Detect which cell encompasses the target text, then output its [X, Y] center coordinate. 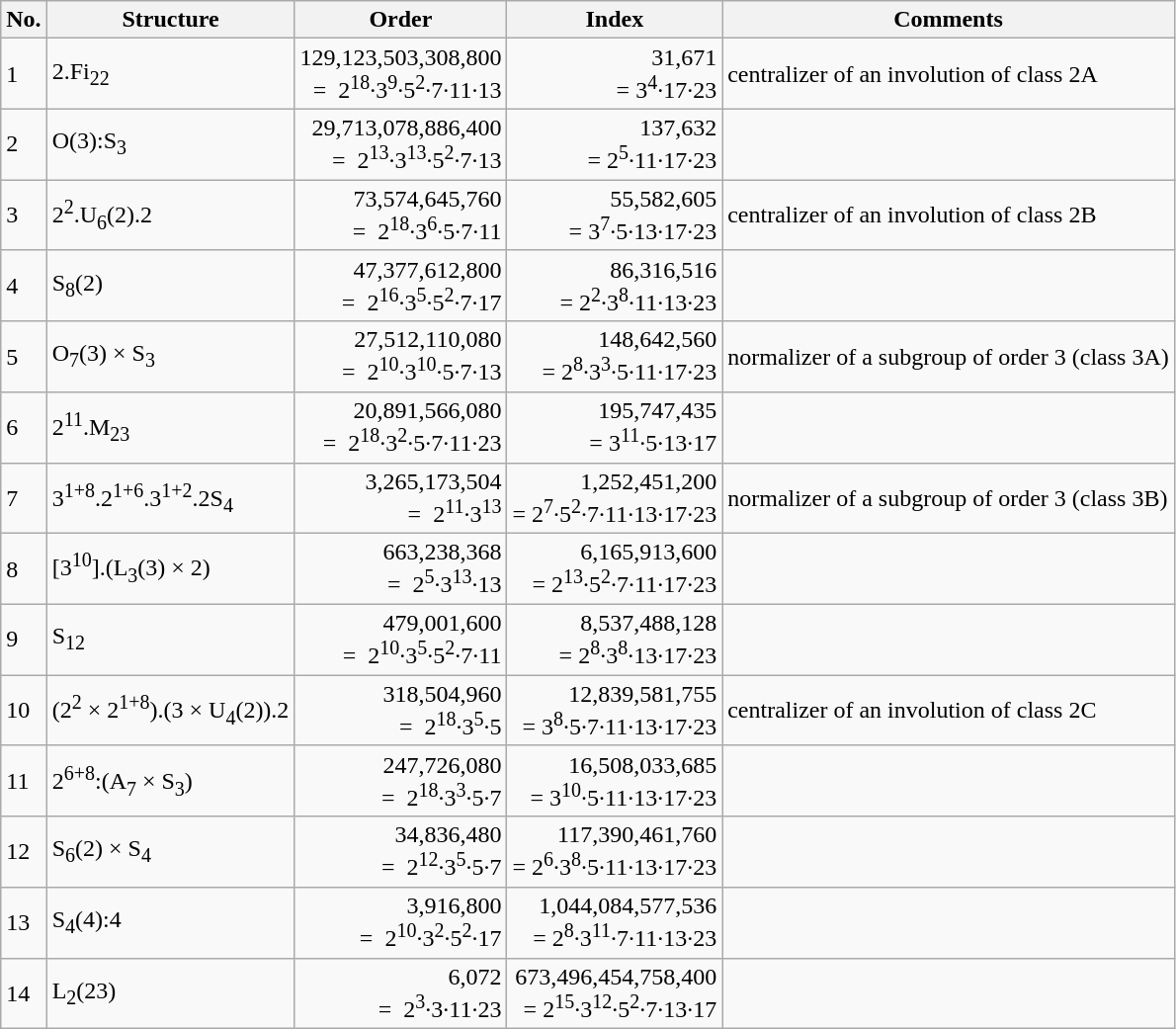
318,504,960 = 218·35·5 [401, 711]
4 [24, 286]
1 [24, 74]
No. [24, 20]
31+8.21+6.31+2.2S4 [170, 498]
195,747,435= 311·5·13·17 [615, 428]
2.Fi22 [170, 74]
(22 × 21+8).(3 × U4(2)).2 [170, 711]
211.M23 [170, 428]
12,839,581,755= 38·5·7·11·13·17·23 [615, 711]
27,512,110,080 = 210·310·5·7·13 [401, 357]
47,377,612,800 = 216·35·52·7·17 [401, 286]
11 [24, 781]
22.U6(2).2 [170, 215]
479,001,600 = 210·35·52·7·11 [401, 640]
normalizer of a subgroup of order 3 (class 3A) [949, 357]
5 [24, 357]
129,123,503,308,800 = 218·39·52·7·11·13 [401, 74]
137,632= 25·11·17·23 [615, 144]
16,508,033,685= 310·5·11·13·17·23 [615, 781]
S8(2) [170, 286]
86,316,516= 22·38·11·13·23 [615, 286]
O(3):S3 [170, 144]
centralizer of an involution of class 2C [949, 711]
8 [24, 569]
S4(4):4 [170, 922]
Index [615, 20]
6 [24, 428]
S6(2) × S4 [170, 852]
6,072 = 23·3·11·23 [401, 993]
247,726,080 = 218·33·5·7 [401, 781]
10 [24, 711]
Order [401, 20]
20,891,566,080 = 218·32·5·7·11·23 [401, 428]
26+8:(A7 × S3) [170, 781]
normalizer of a subgroup of order 3 (class 3B) [949, 498]
3 [24, 215]
117,390,461,760= 26·38·5·11·13·17·23 [615, 852]
3,265,173,504 = 211·313 [401, 498]
[310].(L3(3) × 2) [170, 569]
2 [24, 144]
55,582,605= 37·5·13·17·23 [615, 215]
73,574,645,760 = 218·36·5·7·11 [401, 215]
1,252,451,200= 27·52·7·11·13·17·23 [615, 498]
14 [24, 993]
13 [24, 922]
L2(23) [170, 993]
centralizer of an involution of class 2B [949, 215]
31,671= 34·17·23 [615, 74]
Comments [949, 20]
centralizer of an involution of class 2A [949, 74]
S12 [170, 640]
6,165,913,600= 213·52·7·11·17·23 [615, 569]
12 [24, 852]
1,044,084,577,536= 28·311·7·11·13·23 [615, 922]
663,238,368 = 25·313·13 [401, 569]
148,642,560= 28·33·5·11·17·23 [615, 357]
9 [24, 640]
34,836,480 = 212·35·5·7 [401, 852]
3,916,800 = 210·32·52·17 [401, 922]
673,496,454,758,400= 215·312·52·7·13·17 [615, 993]
Structure [170, 20]
O7(3) × S3 [170, 357]
7 [24, 498]
29,713,078,886,400 = 213·313·52·7·13 [401, 144]
8,537,488,128= 28·38·13·17·23 [615, 640]
